Search for the cell housing the specified text and yield its (X, Y) center coordinate. 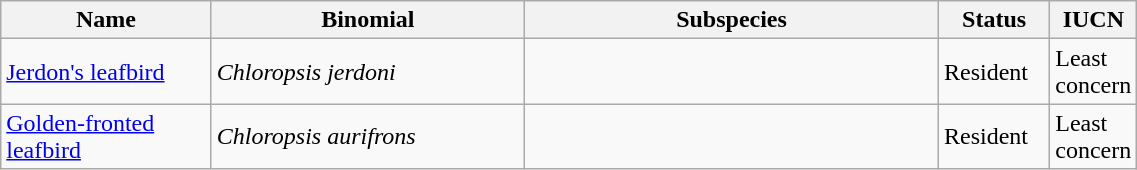
Chloropsis aurifrons (368, 136)
Binomial (368, 20)
Subspecies (732, 20)
Chloropsis jerdoni (368, 72)
Name (106, 20)
Jerdon's leafbird (106, 72)
Golden-fronted leafbird (106, 136)
IUCN (1094, 20)
Status (994, 20)
